Pinpoint the cell where the given text exists, returning its [X, Y] midpoint coordinate. 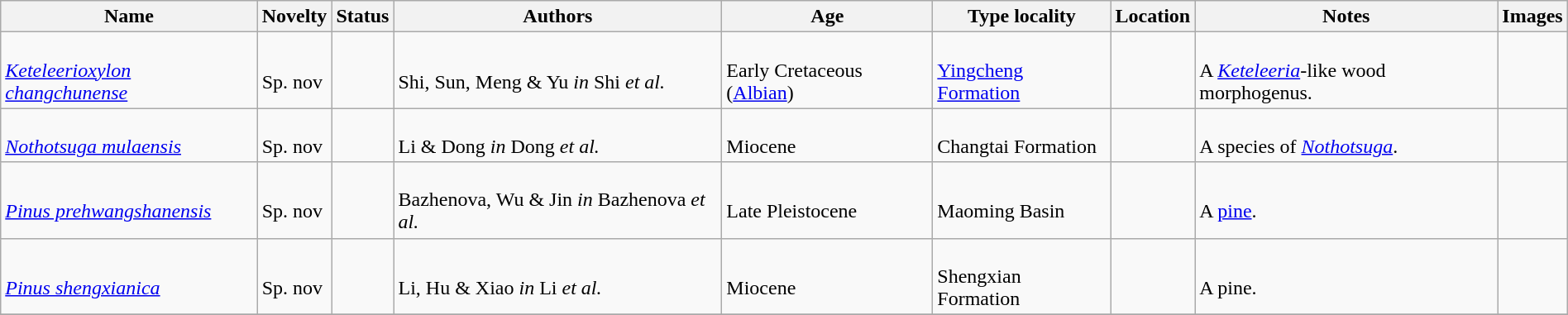
Images [1532, 17]
Shi, Sun, Meng & Yu in Shi et al. [557, 70]
Nothotsuga mulaensis [129, 136]
Name [129, 17]
Pinus shengxianica [129, 276]
Bazhenova, Wu & Jin in Bazhenova et al. [557, 200]
A species of Nothotsuga. [1346, 136]
Status [362, 17]
Type locality [1022, 17]
Shengxian Formation [1022, 276]
Late Pleistocene [827, 200]
Keteleerioxylon changchunense [129, 70]
Yingcheng Formation [1022, 70]
Li & Dong in Dong et al. [557, 136]
Notes [1346, 17]
Novelty [294, 17]
Early Cretaceous (Albian) [827, 70]
Authors [557, 17]
Maoming Basin [1022, 200]
Location [1153, 17]
Pinus prehwangshanensis [129, 200]
A Keteleeria-like wood morphogenus. [1346, 70]
Li, Hu & Xiao in Li et al. [557, 276]
Age [827, 17]
Changtai Formation [1022, 136]
